Detect which cell encompasses the target text, then output its (x, y) center coordinate. 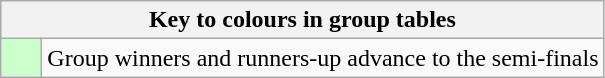
Group winners and runners-up advance to the semi-finals (323, 58)
Key to colours in group tables (302, 20)
